Scan for the cell matching the given text and deliver its (X, Y) coordinate at center. 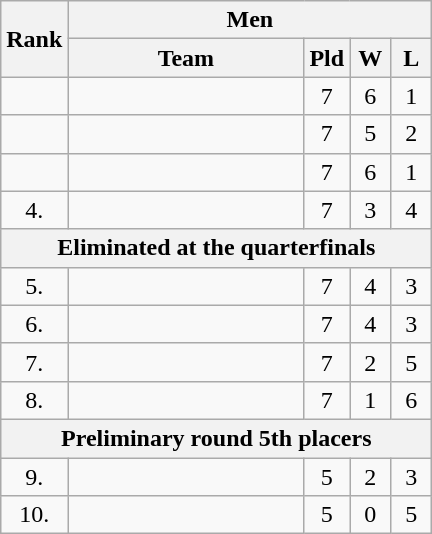
4. (34, 210)
6. (34, 324)
9. (34, 477)
Men (250, 20)
Rank (34, 39)
Preliminary round 5th placers (216, 438)
Eliminated at the quarterfinals (216, 248)
Team (186, 58)
W (370, 58)
L (412, 58)
0 (370, 515)
8. (34, 400)
7. (34, 362)
10. (34, 515)
Pld (327, 58)
5. (34, 286)
